Scan for the cell matching the given text and deliver its [X, Y] coordinate at center. 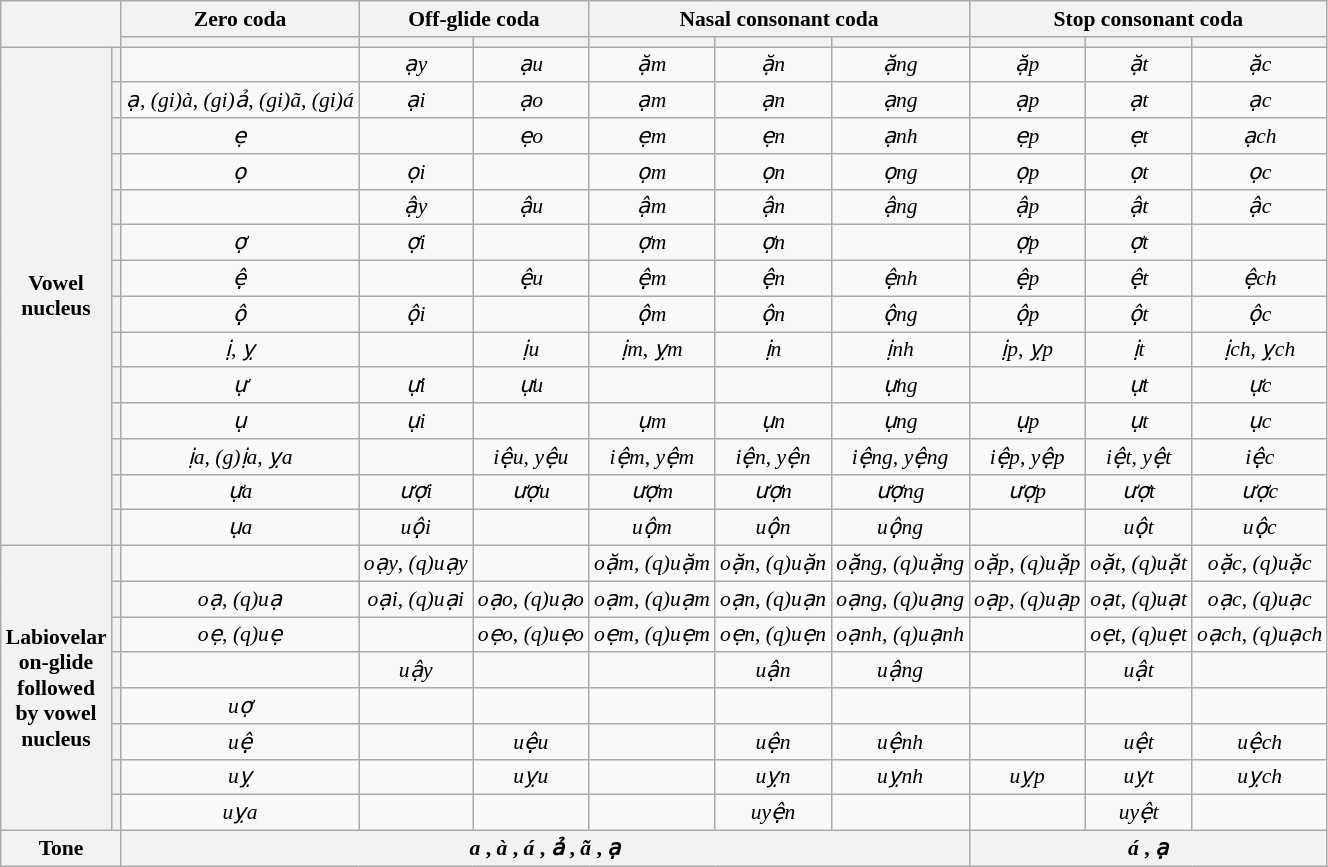
uột [1138, 528]
oại, (q)uại [416, 599]
ạo [531, 101]
ẹo [531, 136]
oẹn, (q)uẹn [773, 635]
ại [416, 101]
ện [773, 279]
ọn [773, 172]
ệt [1138, 279]
oạt, (q)uạt [1138, 599]
ậm [652, 207]
oạp, (q)uạp [1027, 599]
ụm [652, 421]
ịn [773, 350]
uệch [1260, 742]
ợm [652, 243]
ụng [900, 421]
ượn [773, 492]
Nasal consonant coda [779, 19]
ộc [1260, 314]
ựi [416, 386]
ựa [240, 492]
ặp [1027, 65]
oặn, (q)uặn [773, 564]
ọ [240, 172]
ẹn [773, 136]
á , ạ [1148, 849]
iệc [1260, 457]
ộp [1027, 314]
ặc [1260, 65]
ẹp [1027, 136]
uệnh [900, 742]
ạnh [900, 136]
ội [416, 314]
ợ [240, 243]
ịp, ỵp [1027, 350]
ạng [900, 101]
Stop consonant coda [1148, 19]
ựt [1138, 386]
ệnh [900, 279]
ập [1027, 207]
iệng, yệng [900, 457]
uỵnh [900, 777]
ệm [652, 279]
ượm [652, 492]
ịch, ỵch [1260, 350]
oặc, (q)uặc [1260, 564]
ạc [1260, 101]
iệu, yệu [531, 457]
ược [1260, 492]
ượng [900, 492]
iệp, yệp [1027, 457]
uộm [652, 528]
ệp [1027, 279]
oạn, (q)uạn [773, 599]
oặng, (q)uặng [900, 564]
a , à , á , ả , ã , ạ [545, 849]
uệ [240, 742]
oẹm, (q)uẹm [652, 635]
oạo, (q)uạo [531, 599]
uỵ [240, 777]
ịnh [900, 350]
ặng [900, 65]
ệch [1260, 279]
ậy [416, 207]
ệ [240, 279]
Labiovelar on-glide followed by vowel nucleus [56, 688]
ực [1260, 386]
uộc [1260, 528]
ọp [1027, 172]
uận [773, 671]
uộn [773, 528]
ụa [240, 528]
uệu [531, 742]
ịt [1138, 350]
ọng [900, 172]
ịa, (g)ịa, ỵa [240, 457]
ạu [531, 65]
iệt, yệt [1138, 457]
ộm [652, 314]
ặt [1138, 65]
oạng, (q)uạng [900, 599]
ợn [773, 243]
uội [416, 528]
Off-glide coda [474, 19]
oẹ, (q)uẹ [240, 635]
ộn [773, 314]
uỵp [1027, 777]
ậc [1260, 207]
ụt [1138, 421]
ụi [416, 421]
ột [1138, 314]
uyện [773, 813]
ọc [1260, 172]
uậng [900, 671]
ịm, ỵm [652, 350]
ậng [900, 207]
uỵn [773, 777]
ượp [1027, 492]
uện [773, 742]
oạnh, (q)uạnh [900, 635]
iện, yện [773, 457]
ịu [531, 350]
oẹo, (q)uẹo [531, 635]
ậu [531, 207]
ượu [531, 492]
oạ, (q)uạ [240, 599]
ự [240, 386]
ị, ỵ [240, 350]
ợi [416, 243]
ặn [773, 65]
Vowel nucleus [56, 296]
ụ [240, 421]
uệt [1138, 742]
oẹt, (q)uẹt [1138, 635]
uyệt [1138, 813]
oặt, (q)uặt [1138, 564]
ạm [652, 101]
ụp [1027, 421]
oạy, (q)uạy [416, 564]
oặm, (q)uặm [652, 564]
Tone [62, 849]
ựng [900, 386]
ọm [652, 172]
ận [773, 207]
ạy [416, 65]
ạ, (gi)à, (gi)ả, (gi)ã, (gi)á [240, 101]
uợ [240, 706]
ộ [240, 314]
ọt [1138, 172]
uật [1138, 671]
oạm, (q)uạm [652, 599]
uỵu [531, 777]
ục [1260, 421]
ộng [900, 314]
uậy [416, 671]
ọi [416, 172]
iệm, yệm [652, 457]
oặp, (q)uặp [1027, 564]
ẹ [240, 136]
ẹm [652, 136]
uỵch [1260, 777]
ượi [416, 492]
ựu [531, 386]
oạch, (q)uạch [1260, 635]
ợp [1027, 243]
ợt [1138, 243]
ượt [1138, 492]
ẹt [1138, 136]
ạt [1138, 101]
ệu [531, 279]
ặm [652, 65]
oạc, (q)uạc [1260, 599]
uỵa [240, 813]
ạch [1260, 136]
ạp [1027, 101]
ụn [773, 421]
ật [1138, 207]
Zero coda [240, 19]
ạn [773, 101]
uỵt [1138, 777]
uộng [900, 528]
